Identify which cell holds the provided text, then report its [X, Y] central coordinate. 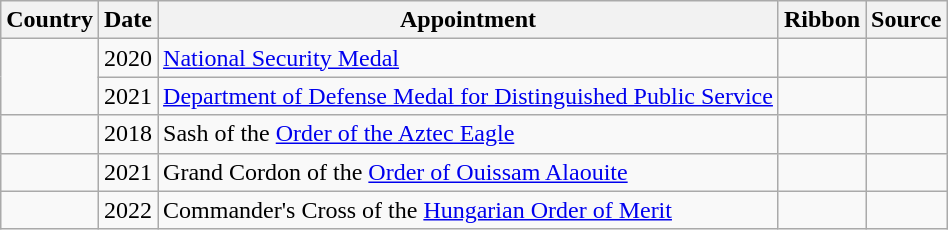
Date [128, 20]
Commander's Cross of the Hungarian Order of Merit [468, 210]
2020 [128, 58]
Department of Defense Medal for Distinguished Public Service [468, 96]
Grand Cordon of the Order of Ouissam Alaouite [468, 172]
Source [906, 20]
Ribbon [822, 20]
2022 [128, 210]
Appointment [468, 20]
2018 [128, 134]
Country [50, 20]
National Security Medal [468, 58]
Sash of the Order of the Aztec Eagle [468, 134]
